From the cell containing the given text, extract its center point as [x, y] coordinate. 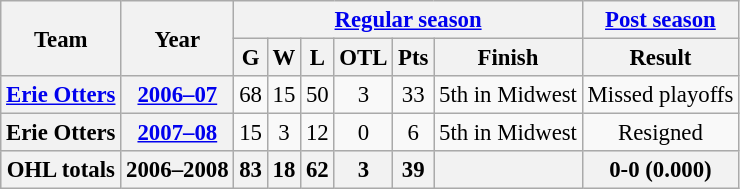
62 [318, 170]
83 [250, 170]
2006–2008 [178, 170]
Result [660, 58]
Pts [414, 58]
2006–07 [178, 95]
50 [318, 95]
G [250, 58]
Missed playoffs [660, 95]
Regular season [408, 20]
33 [414, 95]
OHL totals [61, 170]
Year [178, 38]
18 [284, 170]
12 [318, 133]
39 [414, 170]
2007–08 [178, 133]
OTL [364, 58]
Finish [508, 58]
Team [61, 38]
W [284, 58]
L [318, 58]
0 [364, 133]
0-0 (0.000) [660, 170]
Resigned [660, 133]
68 [250, 95]
6 [414, 133]
Post season [660, 20]
